Output the (x, y) coordinate of the center of the cell containing the given text.  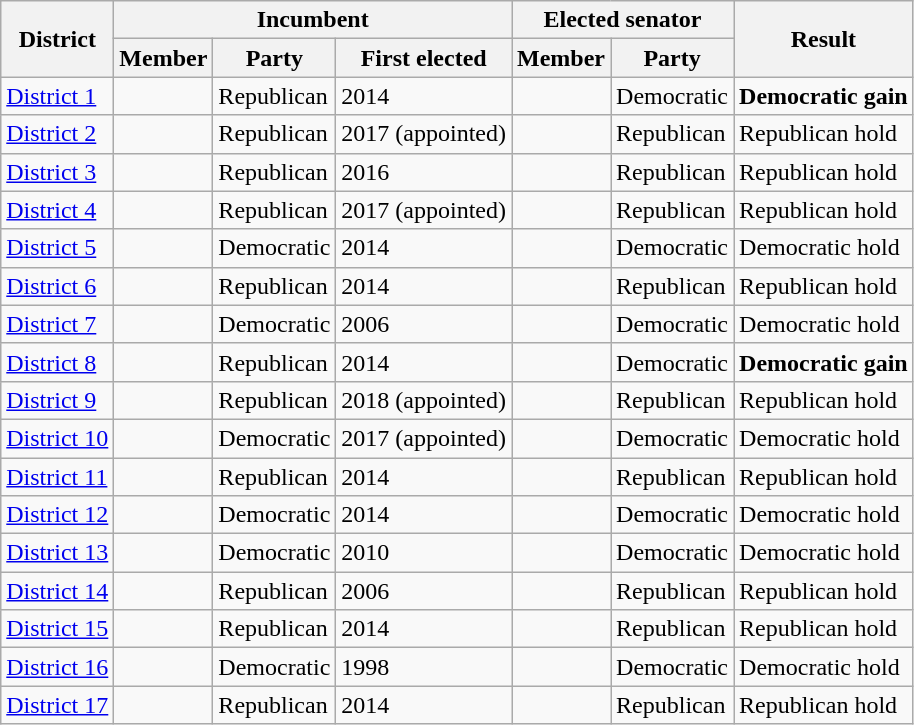
District 6 (58, 286)
District 10 (58, 438)
District 15 (58, 629)
Incumbent (313, 20)
District 13 (58, 553)
First elected (424, 58)
2010 (424, 553)
District 12 (58, 515)
2016 (424, 172)
Elected senator (623, 20)
District 16 (58, 667)
District (58, 39)
District 5 (58, 248)
District 8 (58, 362)
District 14 (58, 591)
District 3 (58, 172)
District 4 (58, 210)
Result (824, 39)
District 1 (58, 96)
District 11 (58, 477)
District 7 (58, 324)
1998 (424, 667)
District 2 (58, 134)
District 9 (58, 400)
District 17 (58, 705)
2018 (appointed) (424, 400)
